Extract the [x, y] coordinate from the center of the cell holding the provided text.  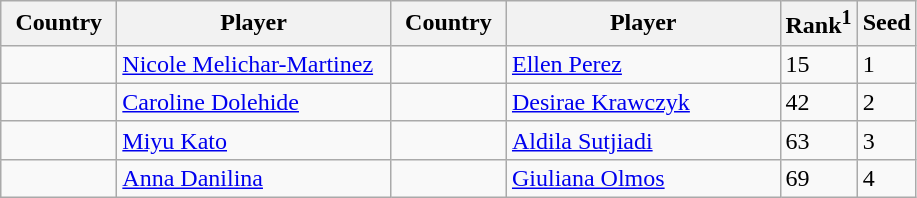
3 [886, 140]
2 [886, 102]
69 [818, 178]
Nicole Melichar-Martinez [254, 64]
Aldila Sutjiadi [643, 140]
4 [886, 178]
1 [886, 64]
Desirae Krawczyk [643, 102]
Rank1 [818, 24]
Giuliana Olmos [643, 178]
63 [818, 140]
Anna Danilina [254, 178]
42 [818, 102]
Seed [886, 24]
Caroline Dolehide [254, 102]
Ellen Perez [643, 64]
15 [818, 64]
Miyu Kato [254, 140]
